Return the (x, y) coordinate for the center point of the cell that contains the specified text.  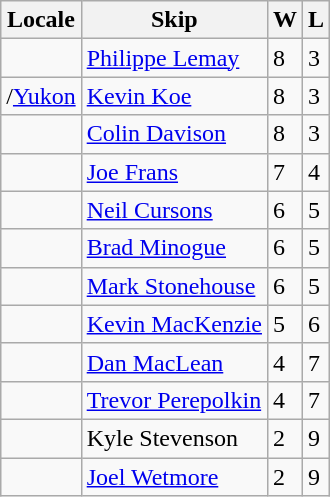
Skip (174, 20)
/Yukon (41, 96)
Trevor Perepolkin (174, 400)
Dan MacLean (174, 362)
Kyle Stevenson (174, 438)
Kevin Koe (174, 96)
Philippe Lemay (174, 58)
Joel Wetmore (174, 477)
L (316, 20)
Kevin MacKenzie (174, 324)
Neil Cursons (174, 210)
W (284, 20)
Joe Frans (174, 172)
Brad Minogue (174, 248)
Colin Davison (174, 134)
Locale (41, 20)
Mark Stonehouse (174, 286)
